Extract the (x, y) coordinate from the center of the cell holding the provided text.  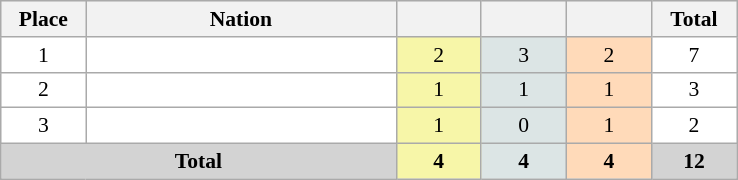
Place (44, 19)
Nation (241, 19)
0 (524, 126)
12 (694, 162)
7 (694, 55)
